Detect which cell encompasses the target text, then output its [x, y] center coordinate. 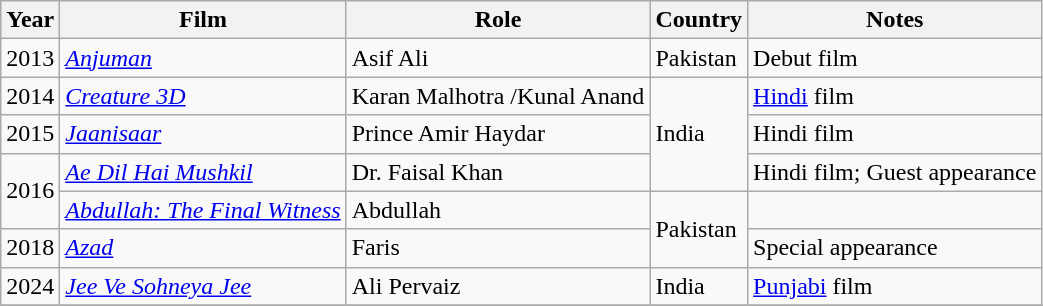
Karan Malhotra /Kunal Anand [498, 96]
Jaanisaar [203, 134]
Abdullah [498, 210]
Ali Pervaiz [498, 286]
2013 [30, 58]
Prince Amir Haydar [498, 134]
Asif Ali [498, 58]
Hindi film; Guest appearance [895, 172]
Creature 3D [203, 96]
Anjuman [203, 58]
Debut film [895, 58]
2014 [30, 96]
Jee Ve Sohneya Jee [203, 286]
Abdullah: The Final Witness [203, 210]
2015 [30, 134]
Azad [203, 248]
Country [699, 20]
Year [30, 20]
2024 [30, 286]
Role [498, 20]
2016 [30, 191]
Ae Dil Hai Mushkil [203, 172]
Dr. Faisal Khan [498, 172]
Faris [498, 248]
2018 [30, 248]
Special appearance [895, 248]
Punjabi film [895, 286]
Notes [895, 20]
Film [203, 20]
